Return (x, y) of the center of cell containing provided text 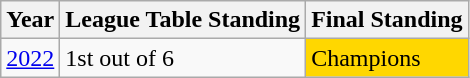
Final Standing (387, 20)
Year (30, 20)
1st out of 6 (183, 58)
2022 (30, 58)
League Table Standing (183, 20)
Champions (387, 58)
